Scan for the cell matching the given text and deliver its (X, Y) coordinate at center. 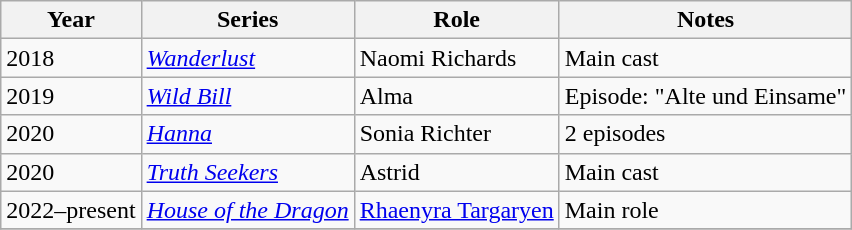
2022–present (71, 210)
Wild Bill (248, 96)
Hanna (248, 134)
House of the Dragon (248, 210)
2 episodes (706, 134)
Year (71, 20)
2018 (71, 58)
Sonia Richter (456, 134)
2019 (71, 96)
Astrid (456, 172)
Naomi Richards (456, 58)
Rhaenyra Targaryen (456, 210)
Episode: "Alte und Einsame" (706, 96)
Wanderlust (248, 58)
Notes (706, 20)
Role (456, 20)
Alma (456, 96)
Main role (706, 210)
Series (248, 20)
Truth Seekers (248, 172)
